Output the [x, y] coordinate of the center of the cell containing the given text.  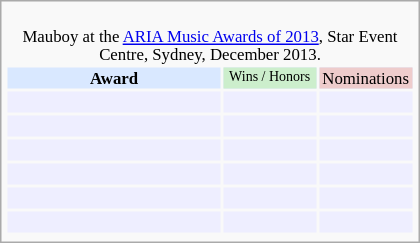
Nominations [366, 78]
Wins / Honors [270, 78]
Mauboy at the ARIA Music Awards of 2013, Star Event Centre, Sydney, December 2013. [210, 36]
Award [114, 78]
